Output the (X, Y) coordinate of the center of the cell containing the given text.  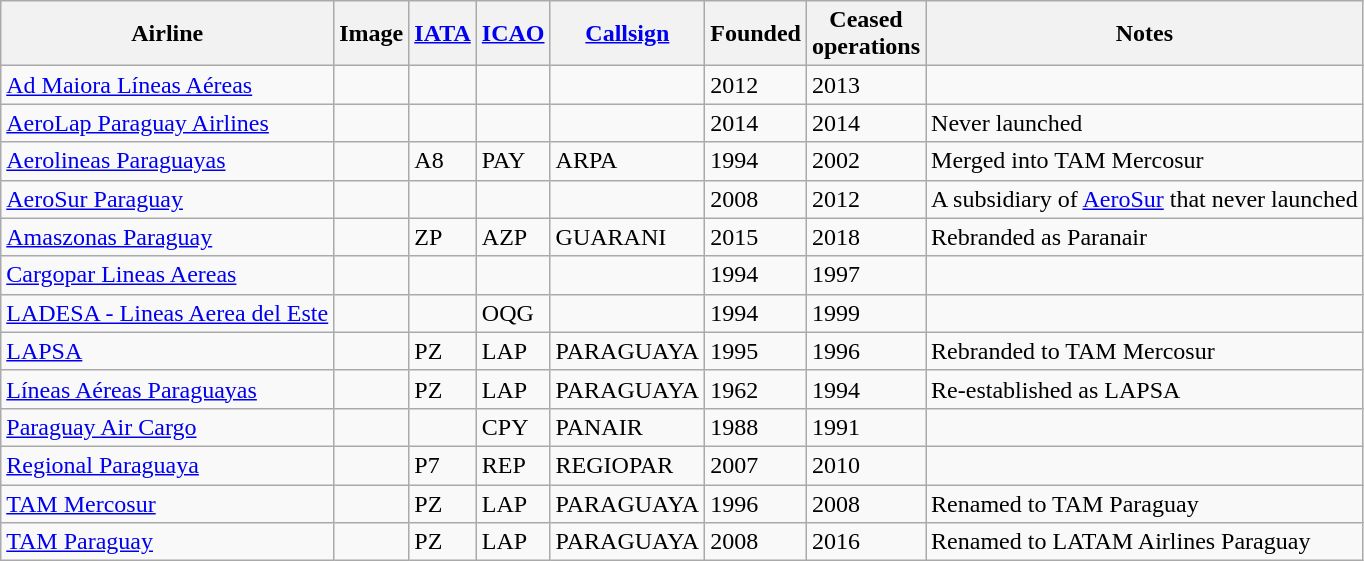
CPY (513, 427)
1997 (866, 275)
Airline (168, 34)
Líneas Aéreas Paraguayas (168, 389)
1988 (756, 427)
LAPSA (168, 351)
2002 (866, 161)
Renamed to LATAM Airlines Paraguay (1145, 542)
TAM Mercosur (168, 503)
2013 (866, 85)
AeroSur Paraguay (168, 199)
1962 (756, 389)
Ceasedoperations (866, 34)
2018 (866, 237)
Never launched (1145, 123)
ZP (443, 237)
Rebranded as Paranair (1145, 237)
Paraguay Air Cargo (168, 427)
PANAIR (628, 427)
Amaszonas Paraguay (168, 237)
Rebranded to TAM Mercosur (1145, 351)
Cargopar Lineas Aereas (168, 275)
1991 (866, 427)
Image (372, 34)
2007 (756, 465)
Re-established as LAPSA (1145, 389)
REP (513, 465)
P7 (443, 465)
TAM Paraguay (168, 542)
GUARANI (628, 237)
Merged into TAM Mercosur (1145, 161)
OQG (513, 313)
LADESA - Lineas Aerea del Este (168, 313)
2010 (866, 465)
A8 (443, 161)
Renamed to TAM Paraguay (1145, 503)
2016 (866, 542)
PAY (513, 161)
Regional Paraguaya (168, 465)
Notes (1145, 34)
AZP (513, 237)
2015 (756, 237)
Aerolineas Paraguayas (168, 161)
Callsign (628, 34)
1999 (866, 313)
Founded (756, 34)
ARPA (628, 161)
1995 (756, 351)
REGIOPAR (628, 465)
ICAO (513, 34)
AeroLap Paraguay Airlines (168, 123)
IATA (443, 34)
A subsidiary of AeroSur that never launched (1145, 199)
Ad Maiora Líneas Aéreas (168, 85)
